From the cell containing the given text, extract its center point as (x, y) coordinate. 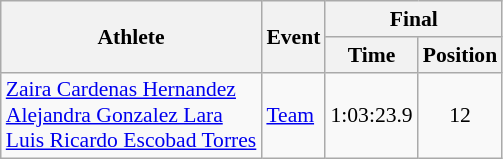
1:03:23.9 (371, 116)
Team (293, 116)
Zaira Cardenas HernandezAlejandra Gonzalez LaraLuis Ricardo Escobad Torres (132, 116)
12 (460, 116)
Athlete (132, 36)
Position (460, 55)
Final (414, 19)
Event (293, 36)
Time (371, 55)
